Detect which cell encompasses the target text, then output its [x, y] center coordinate. 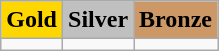
Gold [32, 20]
Silver [98, 20]
Bronze [176, 20]
